From the cell containing the given text, extract its center point as (X, Y) coordinate. 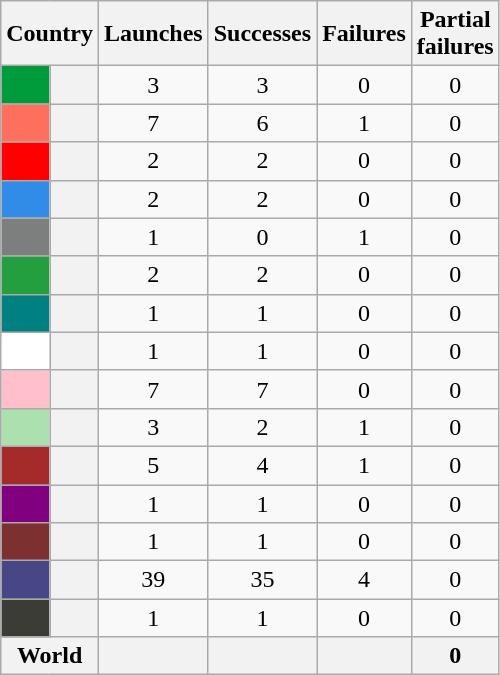
35 (262, 580)
Partial failures (455, 34)
Launches (153, 34)
Country (50, 34)
6 (262, 123)
39 (153, 580)
Successes (262, 34)
World (50, 656)
Failures (364, 34)
5 (153, 465)
